Output the [X, Y] coordinate of the center of the cell containing the given text.  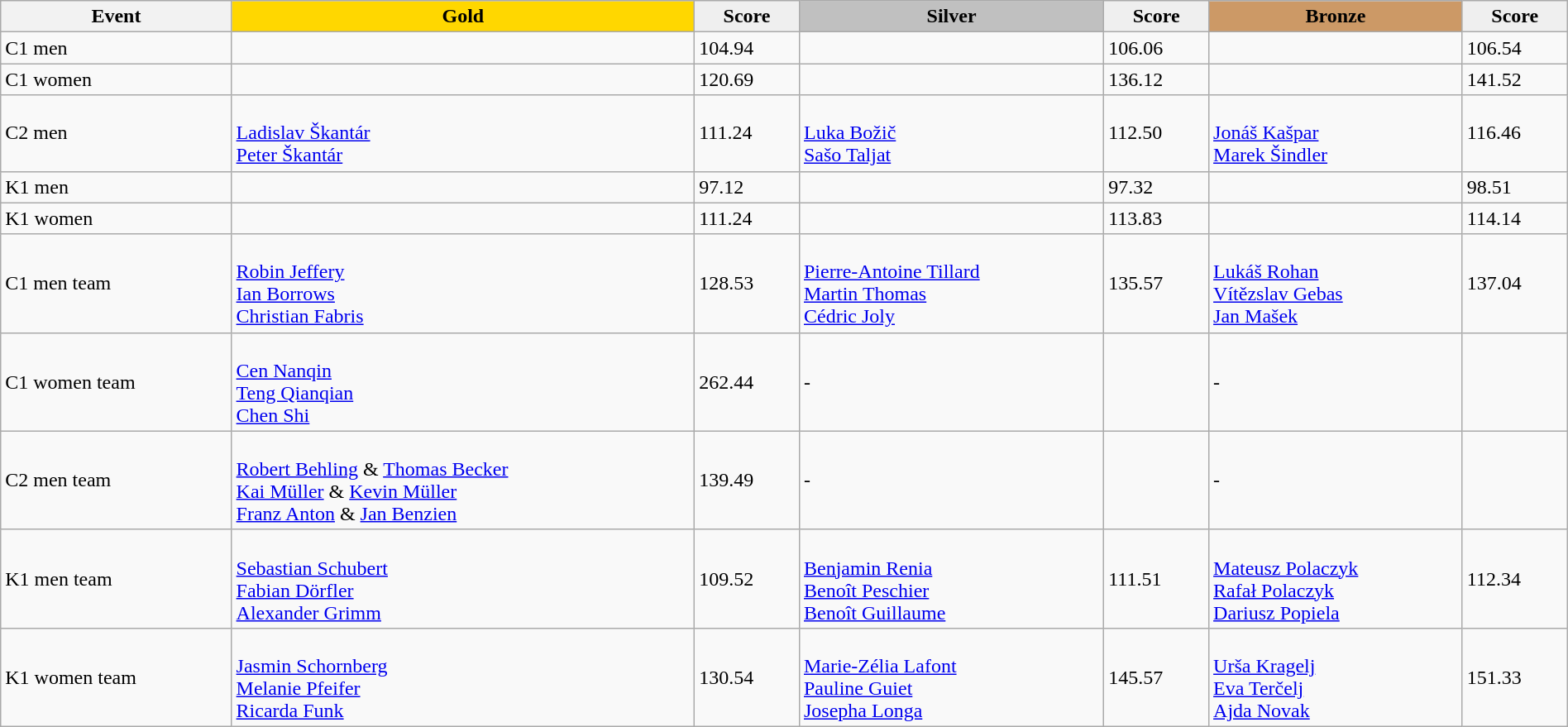
C1 men [116, 48]
145.57 [1156, 677]
Benjamin ReniaBenoît PeschierBenoît Guillaume [951, 579]
Cen NanqinTeng QianqianChen Shi [463, 382]
97.12 [748, 187]
Jonáš KašparMarek Šindler [1336, 133]
112.50 [1156, 133]
Robin JefferyIan BorrowsChristian Fabris [463, 283]
128.53 [748, 283]
C1 women [116, 79]
135.57 [1156, 283]
151.33 [1515, 677]
Bronze [1336, 17]
C1 men team [116, 283]
Robert Behling & Thomas BeckerKai Müller & Kevin MüllerFranz Anton & Jan Benzien [463, 480]
141.52 [1515, 79]
106.54 [1515, 48]
Mateusz PolaczykRafał PolaczykDariusz Popiela [1336, 579]
K1 men team [116, 579]
116.46 [1515, 133]
Event [116, 17]
136.12 [1156, 79]
97.32 [1156, 187]
K1 women team [116, 677]
104.94 [748, 48]
139.49 [748, 480]
137.04 [1515, 283]
C2 men [116, 133]
Luka BožičSašo Taljat [951, 133]
Gold [463, 17]
Pierre-Antoine TillardMartin ThomasCédric Joly [951, 283]
Ladislav ŠkantárPeter Škantár [463, 133]
Jasmin SchornbergMelanie PfeiferRicarda Funk [463, 677]
130.54 [748, 677]
113.83 [1156, 218]
Urša KrageljEva TerčeljAjda Novak [1336, 677]
K1 men [116, 187]
112.34 [1515, 579]
Marie-Zélia LafontPauline GuietJosepha Longa [951, 677]
262.44 [748, 382]
C2 men team [116, 480]
Silver [951, 17]
114.14 [1515, 218]
106.06 [1156, 48]
Lukáš RohanVítězslav GebasJan Mašek [1336, 283]
K1 women [116, 218]
120.69 [748, 79]
C1 women team [116, 382]
109.52 [748, 579]
111.51 [1156, 579]
98.51 [1515, 187]
Sebastian SchubertFabian DörflerAlexander Grimm [463, 579]
